Provide the (x, y) coordinate of the cell's center where the given text is located.  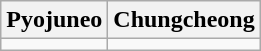
Pyojuneo (54, 20)
Chungcheong (184, 20)
